Extract the [x, y] coordinate from the center of the cell holding the provided text.  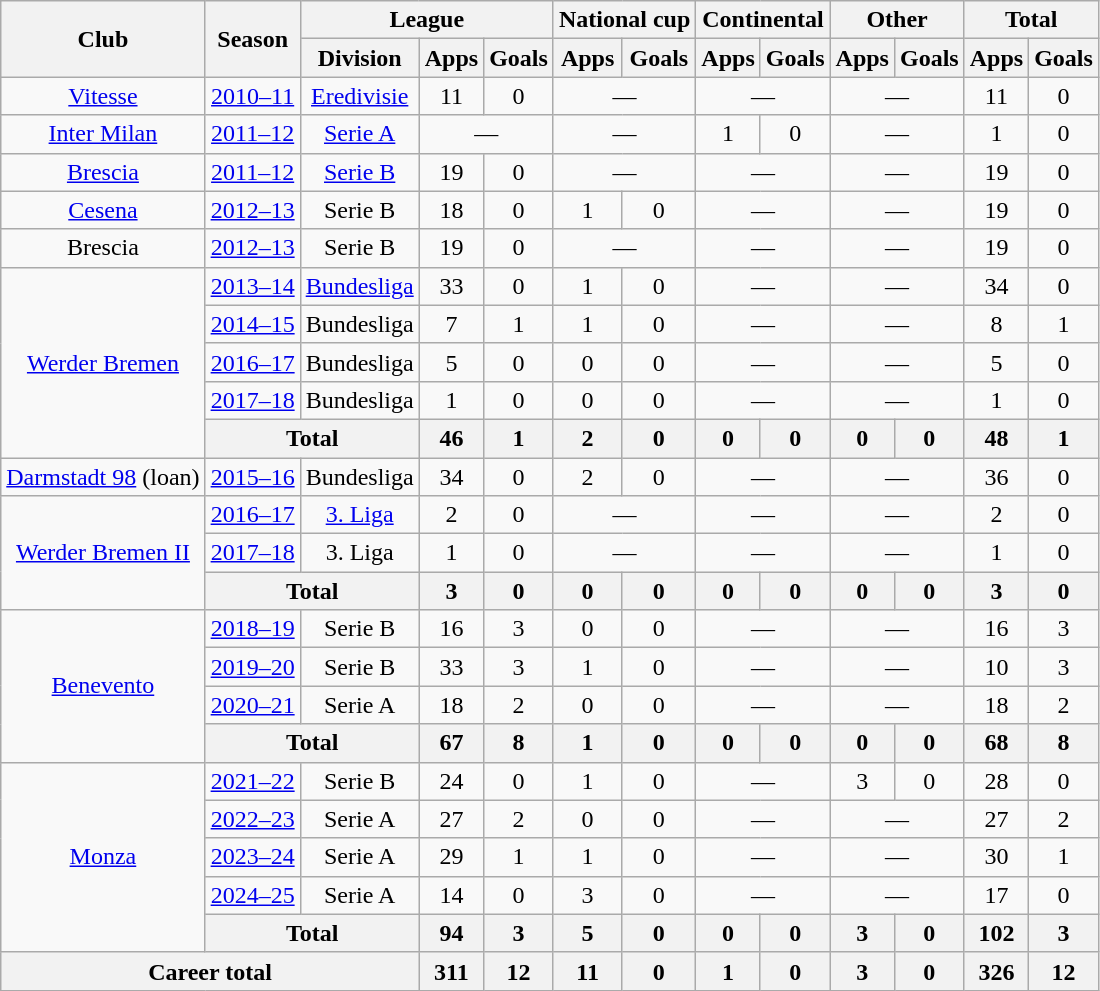
7 [451, 324]
Career total [210, 971]
2019–20 [252, 667]
28 [996, 781]
17 [996, 895]
2020–21 [252, 705]
Vitesse [103, 96]
102 [996, 933]
Club [103, 39]
14 [451, 895]
94 [451, 933]
Inter Milan [103, 134]
10 [996, 667]
League [426, 20]
2015–16 [252, 477]
National cup [624, 20]
29 [451, 857]
24 [451, 781]
Division [360, 58]
68 [996, 743]
Darmstadt 98 (loan) [103, 477]
2022–23 [252, 819]
311 [451, 971]
67 [451, 743]
Eredivisie [360, 96]
Benevento [103, 686]
48 [996, 438]
Continental [763, 20]
2024–25 [252, 895]
Monza [103, 857]
30 [996, 857]
2018–19 [252, 629]
Werder Bremen II [103, 553]
326 [996, 971]
36 [996, 477]
2013–14 [252, 286]
2023–24 [252, 857]
2014–15 [252, 324]
2010–11 [252, 96]
Season [252, 39]
2021–22 [252, 781]
Werder Bremen [103, 362]
46 [451, 438]
Other [897, 20]
Cesena [103, 210]
